Return the [x, y] coordinate for the center point of the cell that contains the specified text.  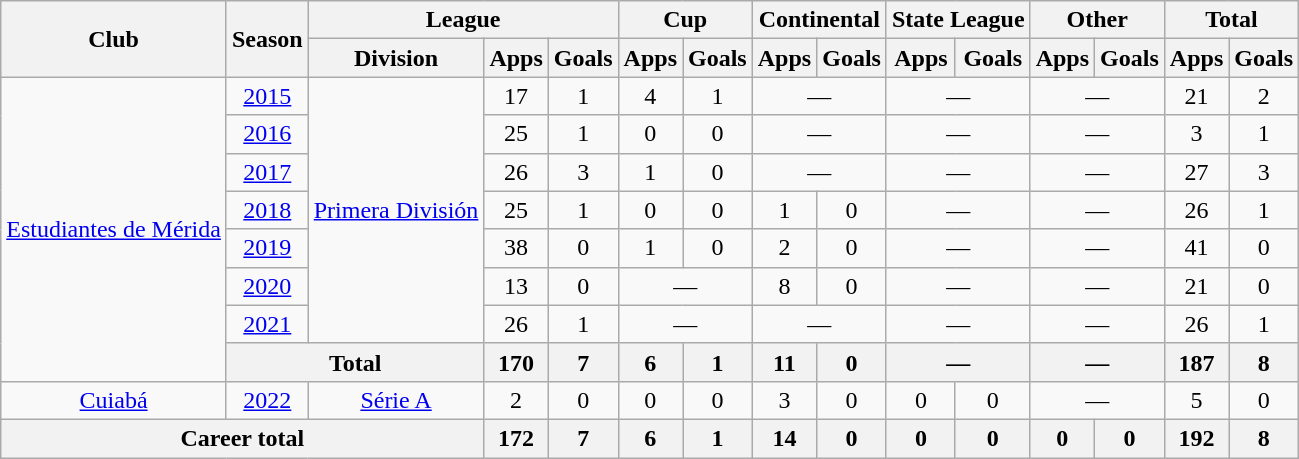
2016 [267, 134]
13 [516, 286]
41 [1196, 248]
2020 [267, 286]
League [463, 20]
Club [114, 39]
Primera División [396, 210]
Division [396, 58]
2019 [267, 248]
Cuiabá [114, 400]
5 [1196, 400]
Série A [396, 400]
2015 [267, 96]
192 [1196, 438]
2021 [267, 324]
17 [516, 96]
Cup [685, 20]
14 [784, 438]
170 [516, 362]
11 [784, 362]
Season [267, 39]
2022 [267, 400]
Estudiantes de Mérida [114, 229]
172 [516, 438]
27 [1196, 172]
Other [1097, 20]
State League [958, 20]
Career total [242, 438]
Continental [819, 20]
187 [1196, 362]
4 [650, 96]
2018 [267, 210]
38 [516, 248]
2017 [267, 172]
